Identify which cell holds the provided text, then report its [X, Y] central coordinate. 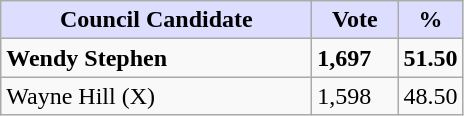
1,598 [355, 96]
51.50 [430, 58]
Wendy Stephen [156, 58]
1,697 [355, 58]
Vote [355, 20]
48.50 [430, 96]
% [430, 20]
Wayne Hill (X) [156, 96]
Council Candidate [156, 20]
